Extract the (x, y) coordinate from the center of the cell holding the provided text.  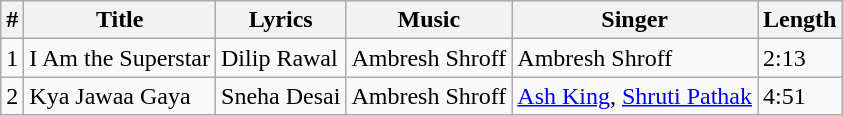
I Am the Superstar (120, 58)
Length (800, 20)
Lyrics (281, 20)
# (12, 20)
2 (12, 96)
Sneha Desai (281, 96)
1 (12, 58)
Music (429, 20)
2:13 (800, 58)
Title (120, 20)
Dilip Rawal (281, 58)
Ash King, Shruti Pathak (635, 96)
Singer (635, 20)
4:51 (800, 96)
Kya Jawaa Gaya (120, 96)
